Determine the (X, Y) coordinate at the center of the cell enclosing the given text.  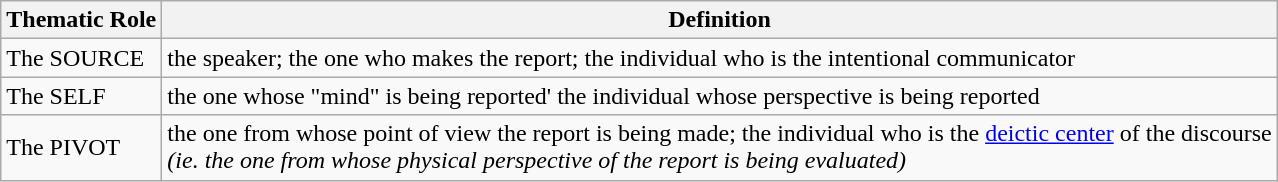
Thematic Role (82, 20)
the speaker; the one who makes the report; the individual who is the intentional communicator (720, 58)
The SELF (82, 96)
The SOURCE (82, 58)
the one whose "mind" is being reported' the individual whose perspective is being reported (720, 96)
The PIVOT (82, 148)
Definition (720, 20)
